Pinpoint the cell where the given text exists, returning its [x, y] midpoint coordinate. 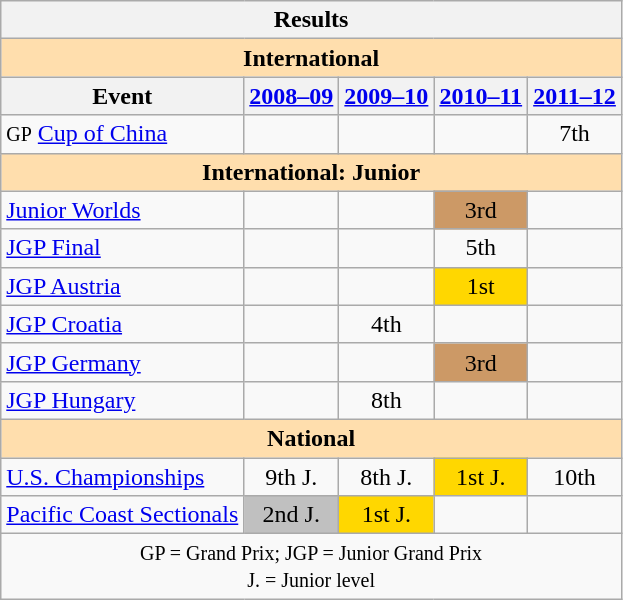
GP Cup of China [122, 134]
5th [481, 248]
8th [386, 400]
JGP Hungary [122, 400]
Junior Worlds [122, 210]
National [312, 438]
JGP Austria [122, 286]
U.S. Championships [122, 477]
4th [386, 324]
8th J. [386, 477]
2nd J. [292, 515]
10th [575, 477]
2008–09 [292, 96]
Pacific Coast Sectionals [122, 515]
1st [481, 286]
2009–10 [386, 96]
7th [575, 134]
Event [122, 96]
JGP Final [122, 248]
JGP Germany [122, 362]
9th J. [292, 477]
JGP Croatia [122, 324]
GP = Grand Prix; JGP = Junior Grand Prix J. = Junior level [312, 566]
International [312, 58]
Results [312, 20]
International: Junior [312, 172]
2010–11 [481, 96]
2011–12 [575, 96]
